Detect which cell encompasses the target text, then output its [X, Y] center coordinate. 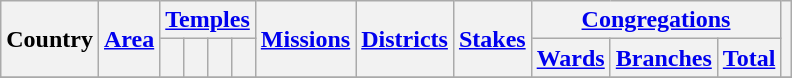
Temples [208, 20]
Missions [305, 39]
Wards [570, 58]
Area [128, 39]
Stakes [492, 39]
Congregations [656, 20]
Districts [405, 39]
Branches [664, 58]
Country [50, 39]
Total [749, 58]
